Provide the [X, Y] coordinate of the cell's center where the given text is located.  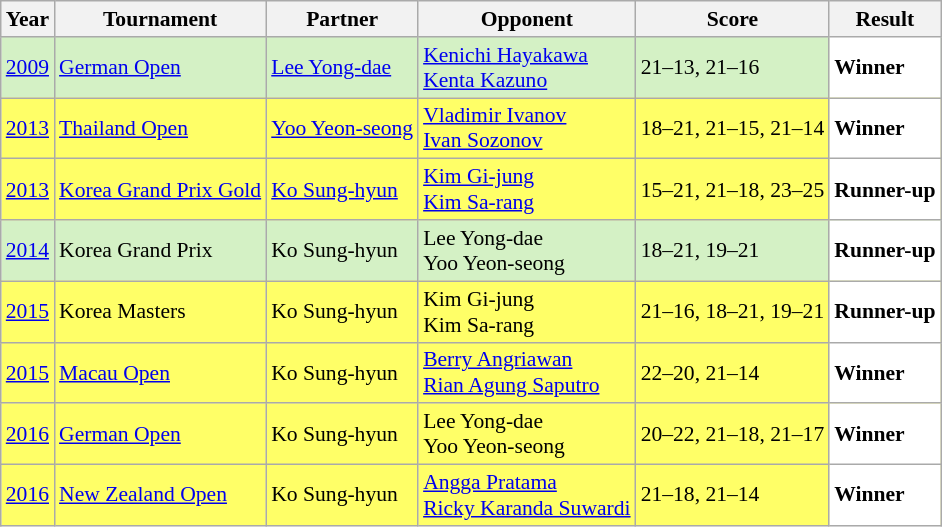
Partner [342, 19]
New Zealand Open [160, 496]
Result [884, 19]
18–21, 21–15, 21–14 [733, 128]
Yoo Yeon-seong [342, 128]
Korea Masters [160, 312]
2009 [28, 68]
Vladimir Ivanov Ivan Sozonov [527, 128]
Berry Angriawan Rian Agung Saputro [527, 372]
21–18, 21–14 [733, 496]
Angga Pratama Ricky Karanda Suwardi [527, 496]
21–16, 18–21, 19–21 [733, 312]
Korea Grand Prix Gold [160, 190]
Tournament [160, 19]
15–21, 21–18, 23–25 [733, 190]
Macau Open [160, 372]
Thailand Open [160, 128]
Score [733, 19]
21–13, 21–16 [733, 68]
22–20, 21–14 [733, 372]
Opponent [527, 19]
2014 [28, 250]
Year [28, 19]
Kenichi Hayakawa Kenta Kazuno [527, 68]
Korea Grand Prix [160, 250]
20–22, 21–18, 21–17 [733, 434]
Lee Yong-dae [342, 68]
18–21, 19–21 [733, 250]
